Extract the (X, Y) coordinate from the center of the cell holding the provided text.  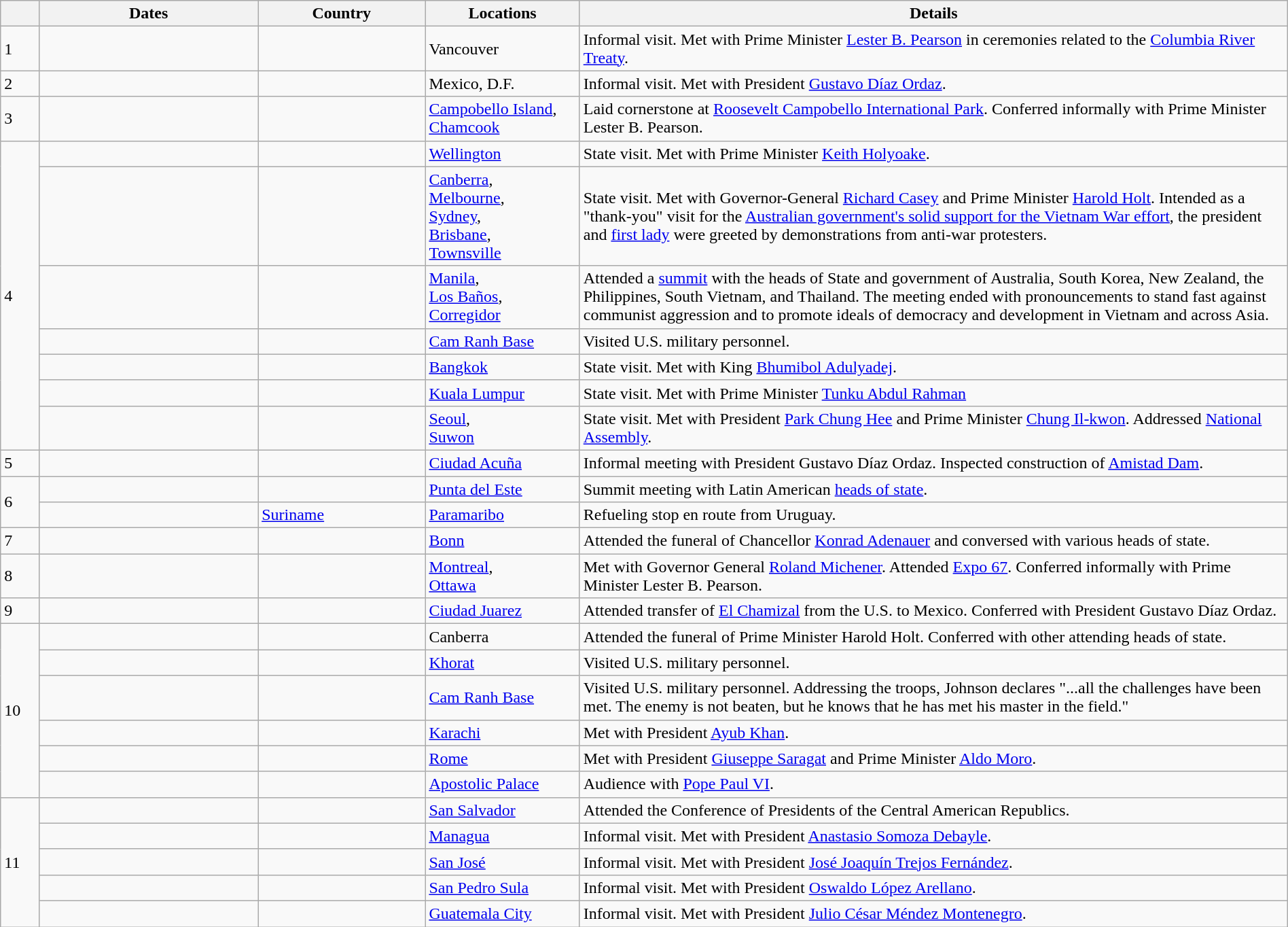
Informal visit. Met with President Julio César Méndez Montenegro. (933, 913)
5 (20, 463)
Bonn (503, 541)
Wellington (503, 154)
San Salvador (503, 810)
Details (933, 14)
Ciudad Acuña (503, 463)
3 (20, 118)
Informal visit. Met with President Anastasio Somoza Debayle. (933, 836)
Summit meeting with Latin American heads of state. (933, 489)
Suriname (342, 515)
Informal visit. Met with President Gustavo Díaz Ordaz. (933, 84)
Bangkok (503, 367)
State visit. Met with King Bhumibol Adulyadej. (933, 367)
Seoul,Suwon (503, 428)
State visit. Met with Prime Minister Keith Holyoake. (933, 154)
Attended the funeral of Prime Minister Harold Holt. Conferred with other attending heads of state. (933, 637)
Attended transfer of El Chamizal from the U.S. to Mexico. Conferred with President Gustavo Díaz Ordaz. (933, 611)
11 (20, 862)
Informal meeting with President Gustavo Díaz Ordaz. Inspected construction of Amistad Dam. (933, 463)
6 (20, 502)
Montreal,Ottawa (503, 576)
Karachi (503, 733)
San José (503, 862)
9 (20, 611)
Informal visit. Met with Prime Minister Lester B. Pearson in ceremonies related to the Columbia River Treaty. (933, 49)
Met with Governor General Roland Michener. Attended Expo 67. Conferred informally with Prime Minister Lester B. Pearson. (933, 576)
Refueling stop en route from Uruguay. (933, 515)
Khorat (503, 663)
Manila,Los Baños,Corregidor (503, 297)
Kuala Lumpur (503, 393)
Informal visit. Met with President José Joaquín Trejos Fernández. (933, 862)
Ciudad Juarez (503, 611)
Punta del Este (503, 489)
San Pedro Sula (503, 888)
State visit. Met with President Park Chung Hee and Prime Minister Chung Il-kwon. Addressed National Assembly. (933, 428)
2 (20, 84)
Met with President Giuseppe Saragat and Prime Minister Aldo Moro. (933, 758)
Paramaribo (503, 515)
Canberra (503, 637)
10 (20, 711)
Attended the Conference of Presidents of the Central American Republics. (933, 810)
Laid cornerstone at Roosevelt Campobello International Park. Conferred informally with Prime Minister Lester B. Pearson. (933, 118)
State visit. Met with Prime Minister Tunku Abdul Rahman (933, 393)
Dates (149, 14)
Campobello Island,Chamcook (503, 118)
Vancouver (503, 49)
4 (20, 295)
Informal visit. Met with President Oswaldo López Arellano. (933, 888)
7 (20, 541)
Attended the funeral of Chancellor Konrad Adenauer and conversed with various heads of state. (933, 541)
1 (20, 49)
Apostolic Palace (503, 784)
Canberra,Melbourne,Sydney,Brisbane,Townsville (503, 216)
Country (342, 14)
Mexico, D.F. (503, 84)
Locations (503, 14)
8 (20, 576)
Audience with Pope Paul VI. (933, 784)
Met with President Ayub Khan. (933, 733)
Rome (503, 758)
Managua (503, 836)
Guatemala City (503, 913)
